Output the (x, y) coordinate of the center of the cell containing the given text.  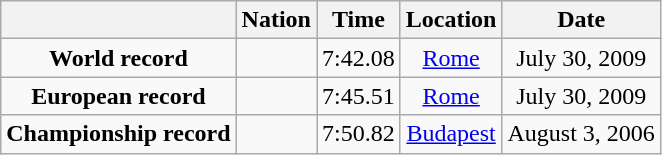
Location (451, 20)
Date (581, 20)
World record (118, 58)
7:45.51 (358, 96)
Championship record (118, 134)
Time (358, 20)
Budapest (451, 134)
7:50.82 (358, 134)
Nation (276, 20)
7:42.08 (358, 58)
August 3, 2006 (581, 134)
European record (118, 96)
